Return (X, Y) of the center of cell containing provided text 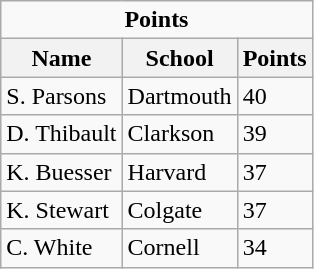
D. Thibault (62, 134)
School (180, 58)
Colgate (180, 210)
S. Parsons (62, 96)
34 (274, 248)
Name (62, 58)
Clarkson (180, 134)
39 (274, 134)
K. Stewart (62, 210)
Cornell (180, 248)
Harvard (180, 172)
Dartmouth (180, 96)
C. White (62, 248)
40 (274, 96)
K. Buesser (62, 172)
